Output the [x, y] coordinate of the center of the cell containing the given text.  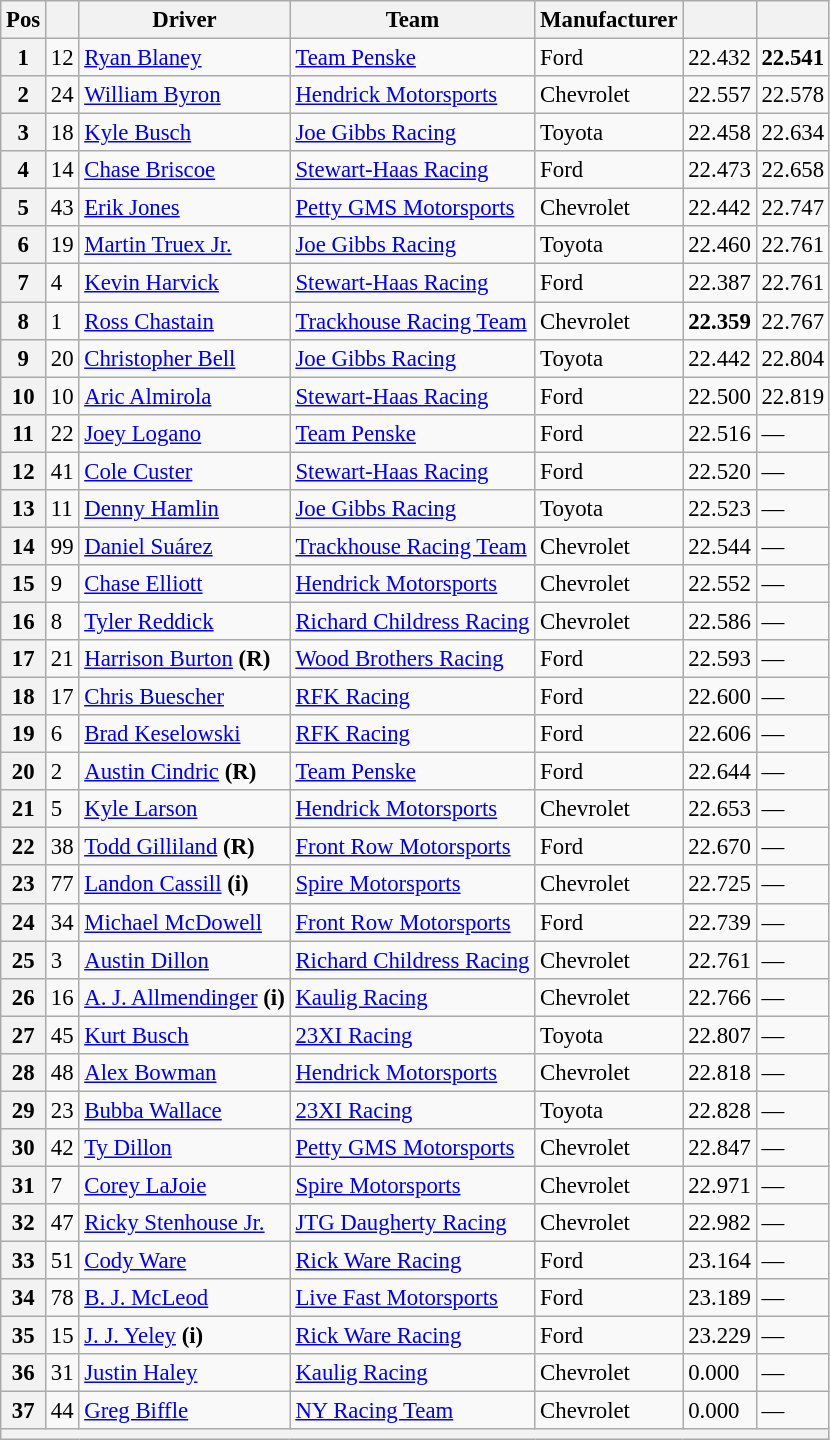
22.387 [720, 283]
Cole Custer [184, 471]
22.600 [720, 697]
Aric Almirola [184, 396]
22.644 [720, 772]
A. J. Allmendinger (i) [184, 997]
Justin Haley [184, 1373]
NY Racing Team [412, 1411]
37 [24, 1411]
Martin Truex Jr. [184, 245]
22.578 [792, 95]
22.500 [720, 396]
23.164 [720, 1261]
45 [62, 1035]
30 [24, 1148]
26 [24, 997]
B. J. McLeod [184, 1298]
51 [62, 1261]
22.767 [792, 321]
J. J. Yeley (i) [184, 1336]
22.541 [792, 58]
Christopher Bell [184, 358]
99 [62, 546]
22.359 [720, 321]
22.520 [720, 471]
Chase Elliott [184, 584]
22.804 [792, 358]
Daniel Suárez [184, 546]
27 [24, 1035]
22.819 [792, 396]
13 [24, 509]
22.971 [720, 1185]
22.544 [720, 546]
Kevin Harvick [184, 283]
29 [24, 1110]
Ross Chastain [184, 321]
Chase Briscoe [184, 170]
Austin Cindric (R) [184, 772]
Manufacturer [609, 20]
Kyle Larson [184, 809]
22.593 [720, 659]
Ricky Stenhouse Jr. [184, 1223]
42 [62, 1148]
22.523 [720, 509]
22.552 [720, 584]
22.747 [792, 208]
Tyler Reddick [184, 621]
Kyle Busch [184, 133]
Cody Ware [184, 1261]
Driver [184, 20]
Landon Cassill (i) [184, 885]
32 [24, 1223]
48 [62, 1073]
22.516 [720, 433]
41 [62, 471]
22.818 [720, 1073]
22.473 [720, 170]
22.458 [720, 133]
William Byron [184, 95]
44 [62, 1411]
Erik Jones [184, 208]
Harrison Burton (R) [184, 659]
Chris Buescher [184, 697]
Pos [24, 20]
43 [62, 208]
Denny Hamlin [184, 509]
Bubba Wallace [184, 1110]
23.229 [720, 1336]
47 [62, 1223]
22.828 [720, 1110]
Austin Dillon [184, 960]
JTG Daugherty Racing [412, 1223]
77 [62, 885]
25 [24, 960]
22.658 [792, 170]
22.766 [720, 997]
23.189 [720, 1298]
36 [24, 1373]
Todd Gilliland (R) [184, 847]
Ryan Blaney [184, 58]
Brad Keselowski [184, 734]
Michael McDowell [184, 922]
22.557 [720, 95]
Corey LaJoie [184, 1185]
22.847 [720, 1148]
22.586 [720, 621]
22.606 [720, 734]
28 [24, 1073]
Joey Logano [184, 433]
22.982 [720, 1223]
33 [24, 1261]
Live Fast Motorsports [412, 1298]
78 [62, 1298]
22.739 [720, 922]
Alex Bowman [184, 1073]
22.653 [720, 809]
38 [62, 847]
22.634 [792, 133]
22.670 [720, 847]
22.460 [720, 245]
22.725 [720, 885]
35 [24, 1336]
22.807 [720, 1035]
Kurt Busch [184, 1035]
Wood Brothers Racing [412, 659]
Greg Biffle [184, 1411]
Team [412, 20]
Ty Dillon [184, 1148]
22.432 [720, 58]
